Extract the (x, y) coordinate from the center of the cell holding the provided text.  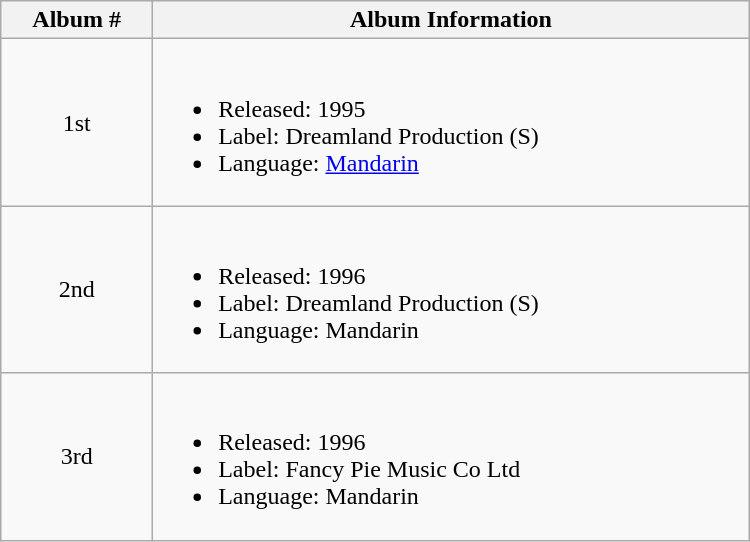
2nd (77, 290)
Album Information (452, 20)
Released: 1995Label: Dreamland Production (S)Language: Mandarin (452, 122)
3rd (77, 456)
Album # (77, 20)
1st (77, 122)
Released: 1996Label: Dreamland Production (S)Language: Mandarin (452, 290)
Released: 1996Label: Fancy Pie Music Co LtdLanguage: Mandarin (452, 456)
